Provide the (X, Y) coordinate of the cell's center where the given text is located.  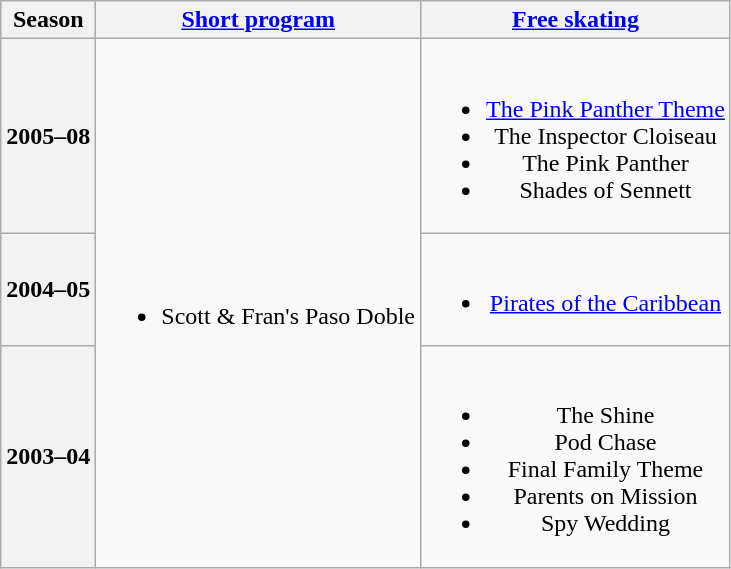
Free skating (576, 20)
Short program (258, 20)
The Pink Panther Theme The Inspector Cloiseau The Pink Panther Shades of Sennett (576, 136)
2005–08 (48, 136)
Season (48, 20)
The Shine Pod ChaseFinal Family ThemeParents on MissionSpy Wedding (576, 456)
Pirates of the Caribbean (576, 290)
2003–04 (48, 456)
Scott & Fran's Paso Doble (258, 303)
2004–05 (48, 290)
